Pinpoint the cell where the given text exists, returning its [X, Y] midpoint coordinate. 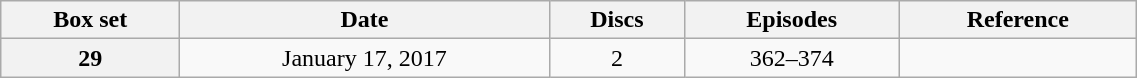
Reference [1018, 20]
Date [365, 20]
Discs [616, 20]
2 [616, 58]
Box set [90, 20]
29 [90, 58]
January 17, 2017 [365, 58]
362–374 [792, 58]
Episodes [792, 20]
